Capture the cell that displays the provided text and extract its (x, y) central coordinate. 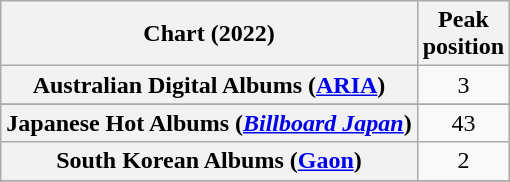
Chart (2022) (209, 34)
Japanese Hot Albums (Billboard Japan) (209, 123)
43 (463, 123)
3 (463, 85)
Peakposition (463, 34)
Australian Digital Albums (ARIA) (209, 85)
2 (463, 161)
South Korean Albums (Gaon) (209, 161)
